Return (x, y) of the center of cell containing provided text 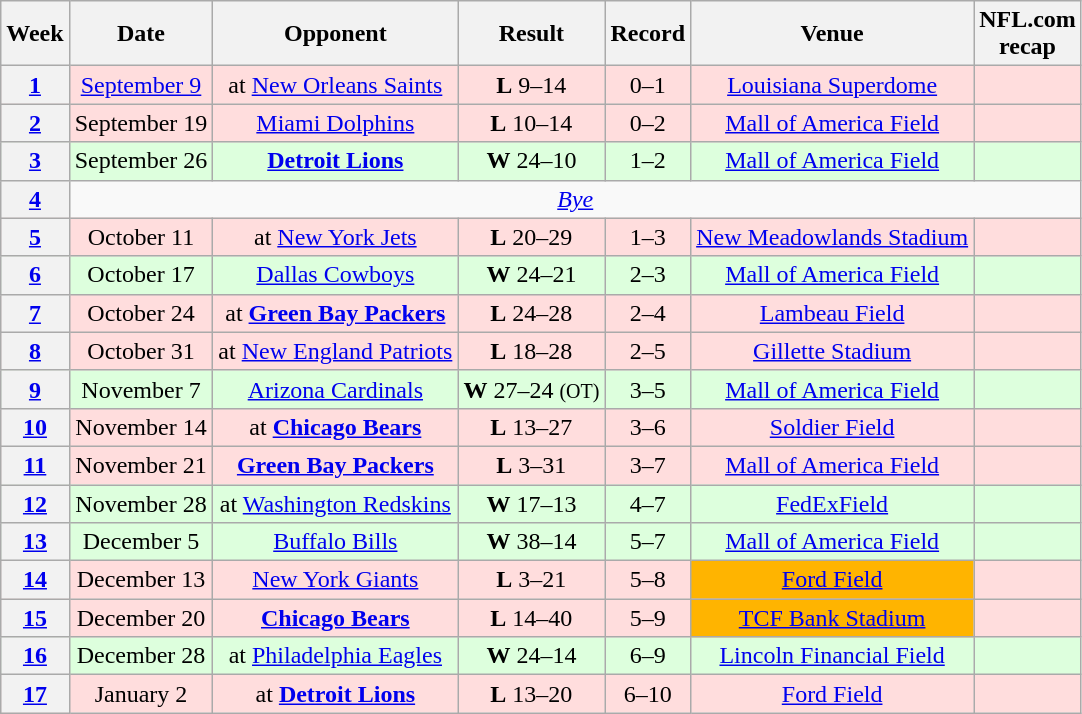
New York Giants (336, 580)
0–2 (648, 123)
2–4 (648, 313)
L 13–27 (532, 427)
17 (35, 694)
Gillette Stadium (832, 351)
at New Orleans Saints (336, 85)
at New York Jets (336, 237)
October 17 (141, 275)
10 (35, 427)
W 24–14 (532, 656)
TCF Bank Stadium (832, 618)
September 19 (141, 123)
13 (35, 542)
FedExField (832, 503)
6–9 (648, 656)
2–5 (648, 351)
L 20–29 (532, 237)
September 26 (141, 161)
L 3–31 (532, 465)
December 5 (141, 542)
14 (35, 580)
at Chicago Bears (336, 427)
7 (35, 313)
15 (35, 618)
1–2 (648, 161)
2 (35, 123)
W 38–14 (532, 542)
W 24–10 (532, 161)
October 24 (141, 313)
Lincoln Financial Field (832, 656)
2–3 (648, 275)
Week (35, 34)
L 13–20 (532, 694)
December 20 (141, 618)
Opponent (336, 34)
0–1 (648, 85)
L 18–28 (532, 351)
October 11 (141, 237)
6–10 (648, 694)
Buffalo Bills (336, 542)
Date (141, 34)
L 3–21 (532, 580)
at Washington Redskins (336, 503)
11 (35, 465)
3–7 (648, 465)
3–5 (648, 389)
at Green Bay Packers (336, 313)
Soldier Field (832, 427)
16 (35, 656)
W 27–24 (OT) (532, 389)
January 2 (141, 694)
W 17–13 (532, 503)
at New England Patriots (336, 351)
November 14 (141, 427)
12 (35, 503)
Chicago Bears (336, 618)
NFL.comrecap (1028, 34)
Lambeau Field (832, 313)
1–3 (648, 237)
L 10–14 (532, 123)
3 (35, 161)
L 24–28 (532, 313)
at Detroit Lions (336, 694)
1 (35, 85)
Venue (832, 34)
5–8 (648, 580)
Record (648, 34)
5–7 (648, 542)
Result (532, 34)
December 28 (141, 656)
8 (35, 351)
Green Bay Packers (336, 465)
November 28 (141, 503)
L 9–14 (532, 85)
December 13 (141, 580)
3–6 (648, 427)
Louisiana Superdome (832, 85)
4–7 (648, 503)
at Philadelphia Eagles (336, 656)
W 24–21 (532, 275)
6 (35, 275)
4 (35, 199)
Arizona Cardinals (336, 389)
Dallas Cowboys (336, 275)
New Meadowlands Stadium (832, 237)
5 (35, 237)
Miami Dolphins (336, 123)
October 31 (141, 351)
L 14–40 (532, 618)
9 (35, 389)
November 21 (141, 465)
Detroit Lions (336, 161)
Bye (575, 199)
September 9 (141, 85)
November 7 (141, 389)
5–9 (648, 618)
